Provide the [X, Y] coordinate of the cell's center where the given text is located.  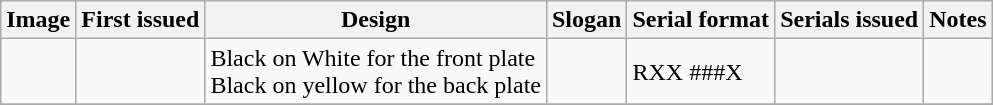
Serial format [701, 20]
First issued [140, 20]
Serials issued [850, 20]
Black on White for the front plateBlack on yellow for the back plate [376, 72]
Notes [958, 20]
Image [38, 20]
RXX ###X [701, 72]
Slogan [586, 20]
Design [376, 20]
